For the text-containing cell, return its midpoint in (X, Y) coordinate format. 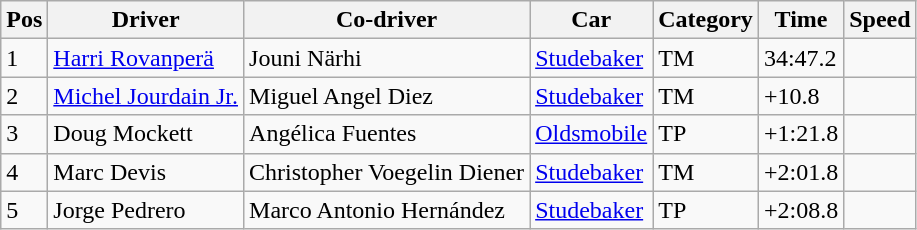
+1:21.8 (800, 134)
Driver (146, 20)
Angélica Fuentes (387, 134)
Pos (24, 20)
1 (24, 58)
Car (592, 20)
Doug Mockett (146, 134)
Oldsmobile (592, 134)
5 (24, 210)
Christopher Voegelin Diener (387, 172)
Miguel Angel Diez (387, 96)
Jouni Närhi (387, 58)
4 (24, 172)
Jorge Pedrero (146, 210)
34:47.2 (800, 58)
Co-driver (387, 20)
Time (800, 20)
Marco Antonio Hernández (387, 210)
2 (24, 96)
+2:08.8 (800, 210)
Harri Rovanperä (146, 58)
Category (706, 20)
Marc Devis (146, 172)
+2:01.8 (800, 172)
Michel Jourdain Jr. (146, 96)
3 (24, 134)
Speed (880, 20)
+10.8 (800, 96)
